Scan for the cell matching the given text and deliver its [x, y] coordinate at center. 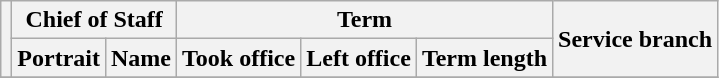
Left office [359, 58]
Term [365, 20]
Took office [239, 58]
Service branch [636, 39]
Portrait [59, 58]
Term length [484, 58]
Chief of Staff [94, 20]
Name [140, 58]
